Detect which cell encompasses the target text, then output its (x, y) center coordinate. 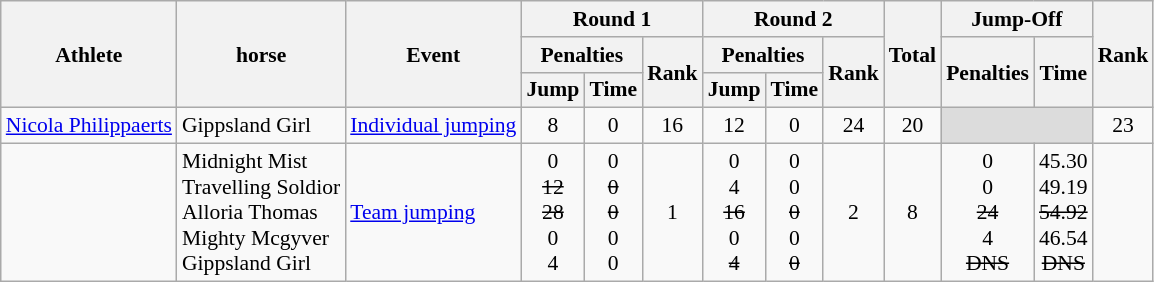
24 (854, 126)
00244DNS (988, 213)
Total (912, 54)
16 (672, 126)
Individual jumping (433, 126)
0122804 (552, 213)
Round 1 (612, 19)
Athlete (89, 54)
Round 2 (794, 19)
1 (672, 213)
Gippsland Girl (261, 126)
12 (734, 126)
041604 (734, 213)
Team jumping (433, 213)
Midnight MistTravelling SoldiorAlloria ThomasMighty McgyverGippsland Girl (261, 213)
2 (854, 213)
Jump-Off (1017, 19)
45.3049.1954.9246.54DNS (1064, 213)
20 (912, 126)
23 (1124, 126)
horse (261, 54)
Event (433, 54)
Nicola Philippaerts (89, 126)
